Scan for the cell matching the given text and deliver its (x, y) coordinate at center. 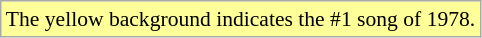
The yellow background indicates the #1 song of 1978. (241, 19)
